Return [x, y] of the center of cell containing provided text 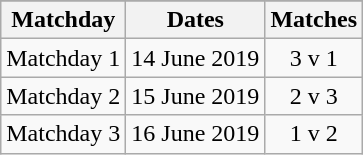
Matchday [64, 20]
14 June 2019 [196, 58]
1 v 2 [314, 134]
16 June 2019 [196, 134]
Matches [314, 20]
Matchday 2 [64, 96]
15 June 2019 [196, 96]
2 v 3 [314, 96]
Dates [196, 20]
Matchday 3 [64, 134]
3 v 1 [314, 58]
Matchday 1 [64, 58]
